Extract the (X, Y) coordinate from the center of the cell holding the provided text.  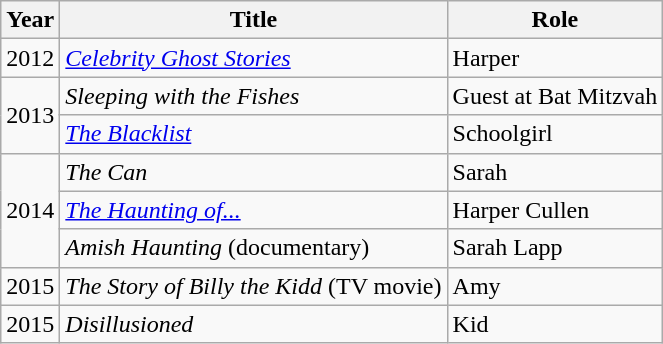
Harper (555, 58)
Sarah (555, 172)
2013 (30, 115)
Guest at Bat Mitzvah (555, 96)
The Haunting of... (254, 210)
Amy (555, 286)
Role (555, 20)
Harper Cullen (555, 210)
Celebrity Ghost Stories (254, 58)
2014 (30, 210)
2012 (30, 58)
Amish Haunting (documentary) (254, 248)
The Story of Billy the Kidd (TV movie) (254, 286)
Kid (555, 324)
Title (254, 20)
The Blacklist (254, 134)
The Can (254, 172)
Sleeping with the Fishes (254, 96)
Schoolgirl (555, 134)
Year (30, 20)
Sarah Lapp (555, 248)
Disillusioned (254, 324)
